Return (x, y) of the center of cell containing provided text 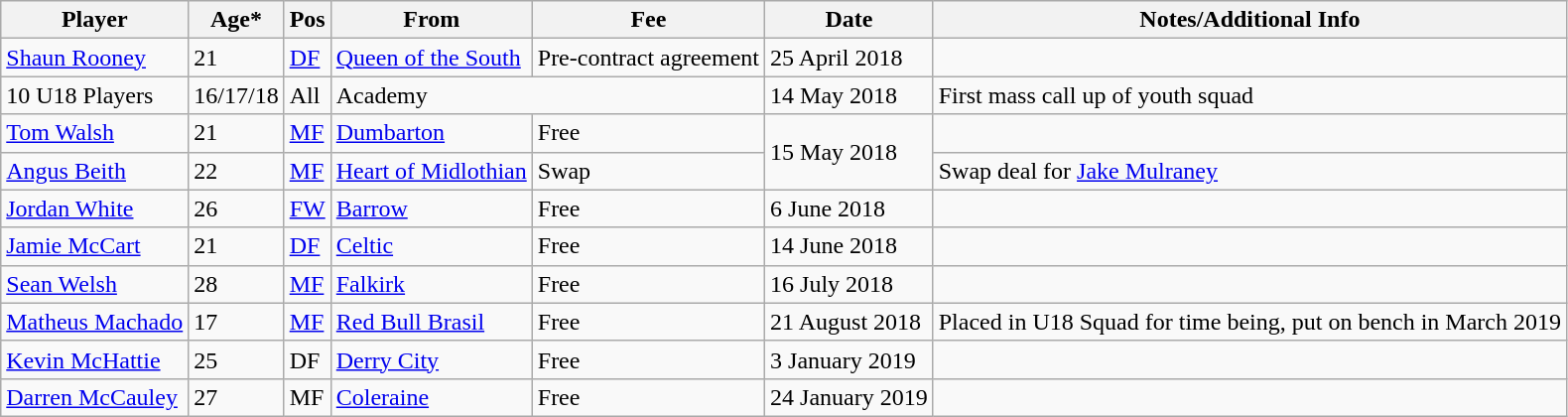
Swap deal for Jake Mulraney (1249, 171)
Red Bull Brasil (431, 322)
Dumbarton (431, 133)
FW (308, 208)
First mass call up of youth squad (1249, 95)
22 (236, 171)
Shaun Rooney (95, 58)
14 June 2018 (849, 246)
25 (236, 359)
Placed in U18 Squad for time being, put on bench in March 2019 (1249, 322)
27 (236, 397)
Date (849, 20)
16 July 2018 (849, 284)
Pre-contract agreement (648, 58)
28 (236, 284)
Barrow (431, 208)
24 January 2019 (849, 397)
Falkirk (431, 284)
Angus Beith (95, 171)
Kevin McHattie (95, 359)
15 May 2018 (849, 152)
Darren McCauley (95, 397)
Matheus Machado (95, 322)
Sean Welsh (95, 284)
Heart of Midlothian (431, 171)
Notes/Additional Info (1249, 20)
Fee (648, 20)
Academy (548, 95)
10 U18 Players (95, 95)
Tom Walsh (95, 133)
Queen of the South (431, 58)
Jamie McCart (95, 246)
Age* (236, 20)
6 June 2018 (849, 208)
Pos (308, 20)
Player (95, 20)
From (431, 20)
25 April 2018 (849, 58)
Jordan White (95, 208)
21 August 2018 (849, 322)
Coleraine (431, 397)
Swap (648, 171)
All (308, 95)
Derry City (431, 359)
26 (236, 208)
17 (236, 322)
3 January 2019 (849, 359)
Celtic (431, 246)
16/17/18 (236, 95)
14 May 2018 (849, 95)
